Capture the cell that displays the provided text and extract its (x, y) central coordinate. 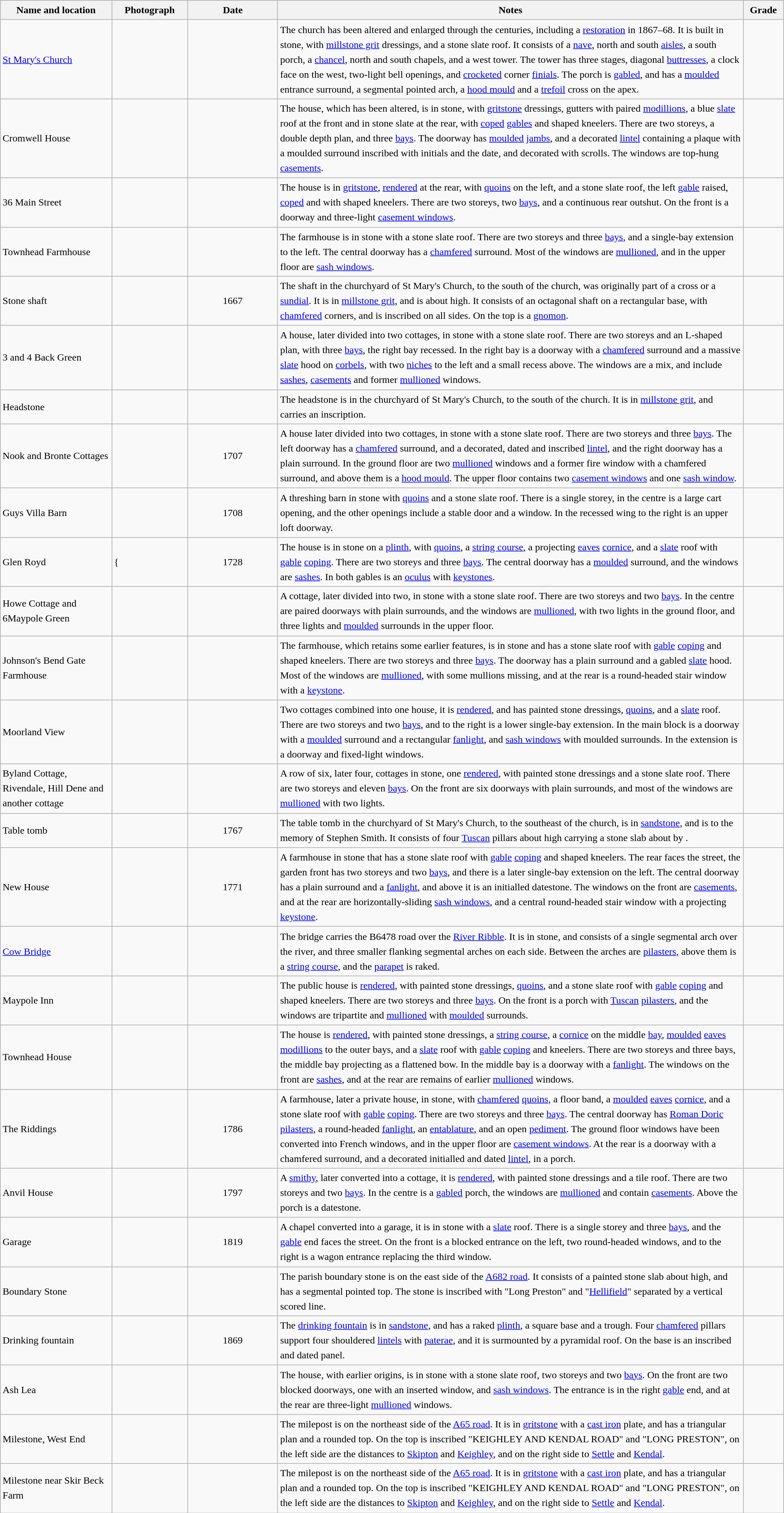
Johnson's Bend Gate Farmhouse (56, 668)
1797 (233, 1193)
Notes (510, 10)
St Mary's Church (56, 60)
The Riddings (56, 1129)
1786 (233, 1129)
Name and location (56, 10)
Stone shaft (56, 301)
Anvil House (56, 1193)
Boundary Stone (56, 1291)
Howe Cottage and 6Maypole Green (56, 611)
Grade (763, 10)
Headstone (56, 407)
Milestone, West End (56, 1439)
The headstone is in the churchyard of St Mary's Church, to the south of the church. It is in millstone grit, and carries an inscription. (510, 407)
1869 (233, 1341)
Ash Lea (56, 1389)
1767 (233, 830)
{ (150, 562)
Date (233, 10)
Garage (56, 1242)
36 Main Street (56, 203)
Milestone near Skir Beck Farm (56, 1488)
Byland Cottage, Rivendale, Hill Dene and another cottage (56, 789)
1771 (233, 887)
Cromwell House (56, 138)
1819 (233, 1242)
Drinking fountain (56, 1341)
1667 (233, 301)
Guys Villa Barn (56, 513)
1728 (233, 562)
Cow Bridge (56, 951)
Nook and Bronte Cottages (56, 456)
New House (56, 887)
1707 (233, 456)
Glen Royd (56, 562)
Townhead Farmhouse (56, 251)
1708 (233, 513)
Table tomb (56, 830)
Maypole Inn (56, 1001)
Photograph (150, 10)
3 and 4 Back Green (56, 357)
Townhead House (56, 1057)
Moorland View (56, 732)
